Output the (X, Y) coordinate of the center of the cell containing the given text.  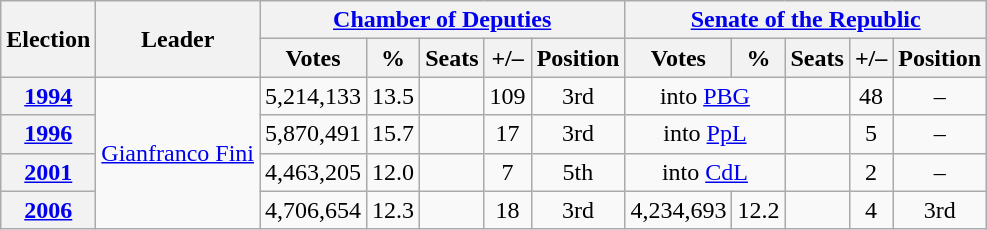
17 (508, 134)
2 (870, 172)
5,870,491 (314, 134)
18 (508, 210)
into PBG (705, 96)
12.2 (758, 210)
Chamber of Deputies (442, 20)
12.3 (394, 210)
7 (508, 172)
into PpL (705, 134)
15.7 (394, 134)
Senate of the Republic (806, 20)
4,463,205 (314, 172)
2006 (48, 210)
4,706,654 (314, 210)
12.0 (394, 172)
13.5 (394, 96)
1996 (48, 134)
4,234,693 (678, 210)
Election (48, 39)
into CdL (705, 172)
109 (508, 96)
5,214,133 (314, 96)
5 (870, 134)
Gianfranco Fini (178, 153)
2001 (48, 172)
1994 (48, 96)
48 (870, 96)
5th (578, 172)
4 (870, 210)
Leader (178, 39)
